Extract the (x, y) coordinate from the center of the cell holding the provided text.  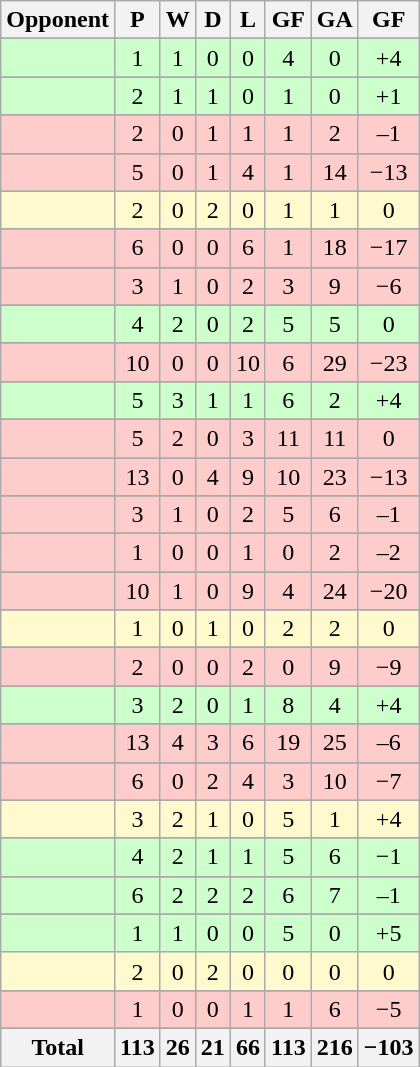
+5 (388, 933)
23 (334, 477)
21 (212, 1047)
W (178, 20)
P (138, 20)
–6 (388, 743)
Opponent (58, 20)
19 (288, 743)
Total (58, 1047)
–2 (388, 553)
−17 (388, 248)
26 (178, 1047)
14 (334, 172)
L (248, 20)
−20 (388, 591)
−6 (388, 286)
7 (334, 895)
−9 (388, 667)
+1 (388, 96)
66 (248, 1047)
−23 (388, 362)
18 (334, 248)
−103 (388, 1047)
−5 (388, 1009)
−7 (388, 781)
24 (334, 591)
GA (334, 20)
25 (334, 743)
8 (288, 705)
216 (334, 1047)
29 (334, 362)
−1 (388, 857)
D (212, 20)
